Find where the given text appears and provide that cell's center as [x, y] coordinate. 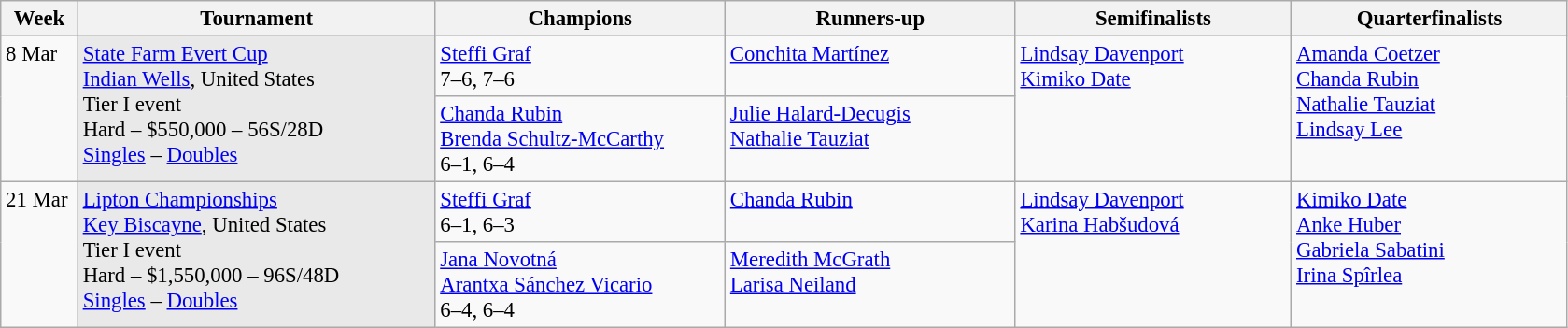
Week [39, 19]
Chanda Rubin Brenda Schultz-McCarthy 6–1, 6–4 [581, 139]
Jana Novotná Arantxa Sánchez Vicario 6–4, 6–4 [581, 285]
Runners-up [870, 19]
Amanda Coetzer Chanda Rubin Nathalie Tauziat Lindsay Lee [1430, 109]
State Farm Evert Cup Indian Wells, United StatesTier I eventHard – $550,000 – 56S/28DSingles – Doubles [256, 109]
Lipton Championships Key Biscayne, United StatesTier I eventHard – $1,550,000 – 96S/48DSingles – Doubles [256, 255]
Steffi Graf7–6, 7–6 [581, 67]
Conchita Martínez [870, 67]
Tournament [256, 19]
Lindsay Davenport Karina Habšudová [1153, 255]
21 Mar [39, 255]
Steffi Graf6–1, 6–3 [581, 213]
Chanda Rubin [870, 213]
8 Mar [39, 109]
Meredith McGrath Larisa Neiland [870, 285]
Quarterfinalists [1430, 19]
Semifinalists [1153, 19]
Kimiko Date Anke Huber Gabriela Sabatini Irina Spîrlea [1430, 255]
Julie Halard-Decugis Nathalie Tauziat [870, 139]
Lindsay Davenport Kimiko Date [1153, 109]
Champions [581, 19]
